Find where the given text appears and provide that cell's center as (X, Y) coordinate. 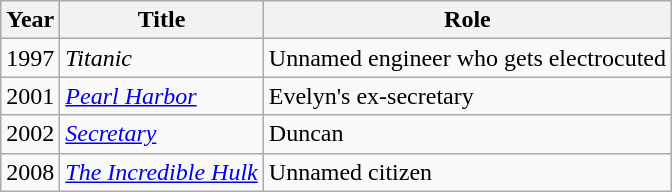
Duncan (467, 134)
Pearl Harbor (162, 96)
2008 (30, 172)
Title (162, 20)
Evelyn's ex-secretary (467, 96)
Role (467, 20)
Year (30, 20)
Titanic (162, 58)
1997 (30, 58)
2001 (30, 96)
2002 (30, 134)
Unnamed engineer who gets electrocuted (467, 58)
Secretary (162, 134)
Unnamed citizen (467, 172)
The Incredible Hulk (162, 172)
